Detect which cell encompasses the target text, then output its [X, Y] center coordinate. 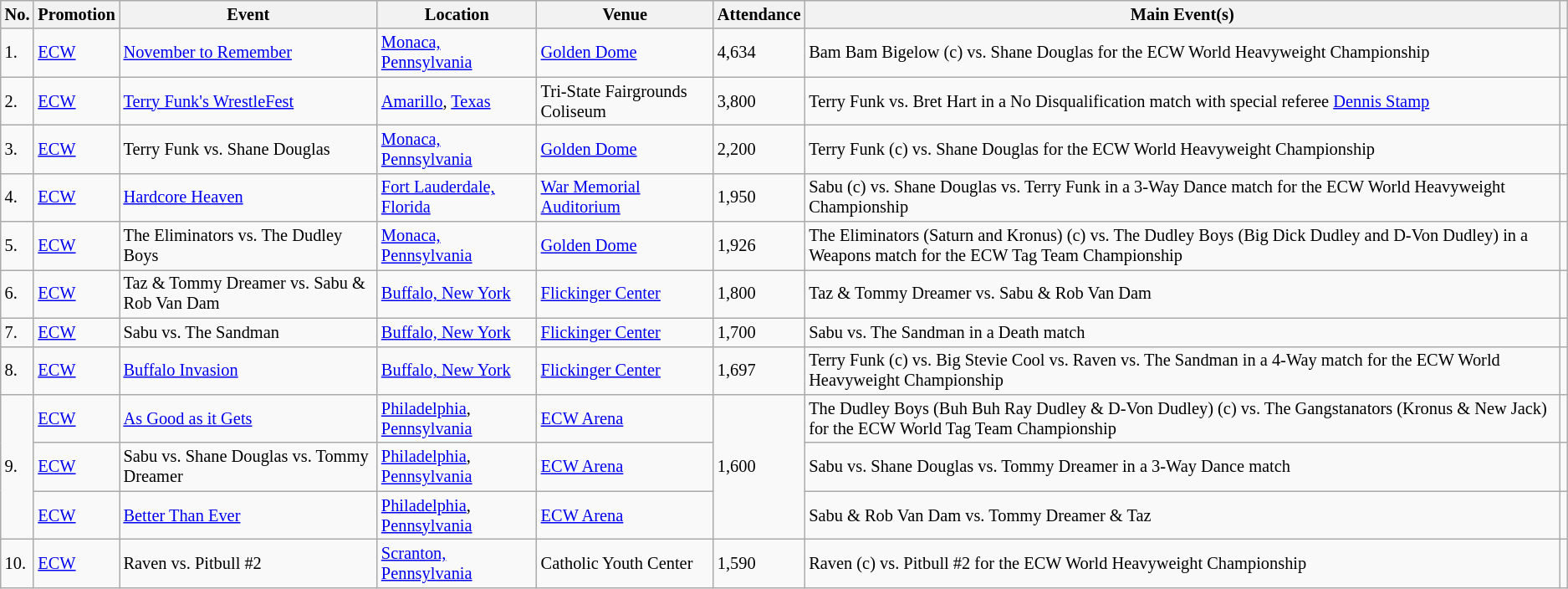
The Eliminators (Saturn and Kronus) (c) vs. The Dudley Boys (Big Dick Dudley and D-Von Dudley) in a Weapons match for the ECW Tag Team Championship [1182, 246]
3,800 [759, 101]
1,590 [759, 563]
2,200 [759, 149]
Event [248, 14]
1,950 [759, 197]
Raven (c) vs. Pitbull #2 for the ECW World Heavyweight Championship [1182, 563]
9. [18, 467]
November to Remember [248, 53]
4,634 [759, 53]
6. [18, 294]
Sabu (c) vs. Shane Douglas vs. Terry Funk in a 3-Way Dance match for the ECW World Heavyweight Championship [1182, 197]
Terry Funk vs. Bret Hart in a No Disqualification match with special referee Dennis Stamp [1182, 101]
Buffalo Invasion [248, 371]
1,700 [759, 332]
As Good as it Gets [248, 418]
1. [18, 53]
1,800 [759, 294]
Amarillo, Texas [457, 101]
4. [18, 197]
Better Than Ever [248, 515]
Sabu vs. Shane Douglas vs. Tommy Dreamer in a 3-Way Dance match [1182, 467]
7. [18, 332]
8. [18, 371]
Tri-State Fairgrounds Coliseum [626, 101]
Raven vs. Pitbull #2 [248, 563]
10. [18, 563]
1,926 [759, 246]
Venue [626, 14]
2. [18, 101]
Terry Funk's WrestleFest [248, 101]
3. [18, 149]
Terry Funk vs. Shane Douglas [248, 149]
War Memorial Auditorium [626, 197]
Hardcore Heaven [248, 197]
The Eliminators vs. The Dudley Boys [248, 246]
The Dudley Boys (Buh Buh Ray Dudley & D-Von Dudley) (c) vs. The Gangstanators (Kronus & New Jack) for the ECW World Tag Team Championship [1182, 418]
Scranton, Pennsylvania [457, 563]
5. [18, 246]
Terry Funk (c) vs. Shane Douglas for the ECW World Heavyweight Championship [1182, 149]
Promotion [76, 14]
Attendance [759, 14]
Sabu vs. Shane Douglas vs. Tommy Dreamer [248, 467]
1,600 [759, 467]
1,697 [759, 371]
Location [457, 14]
Sabu vs. The Sandman in a Death match [1182, 332]
Bam Bam Bigelow (c) vs. Shane Douglas for the ECW World Heavyweight Championship [1182, 53]
Terry Funk (c) vs. Big Stevie Cool vs. Raven vs. The Sandman in a 4-Way match for the ECW World Heavyweight Championship [1182, 371]
Catholic Youth Center [626, 563]
Sabu vs. The Sandman [248, 332]
Fort Lauderdale, Florida [457, 197]
Main Event(s) [1182, 14]
No. [18, 14]
Sabu & Rob Van Dam vs. Tommy Dreamer & Taz [1182, 515]
